Output the (X, Y) coordinate of the center of the cell containing the given text.  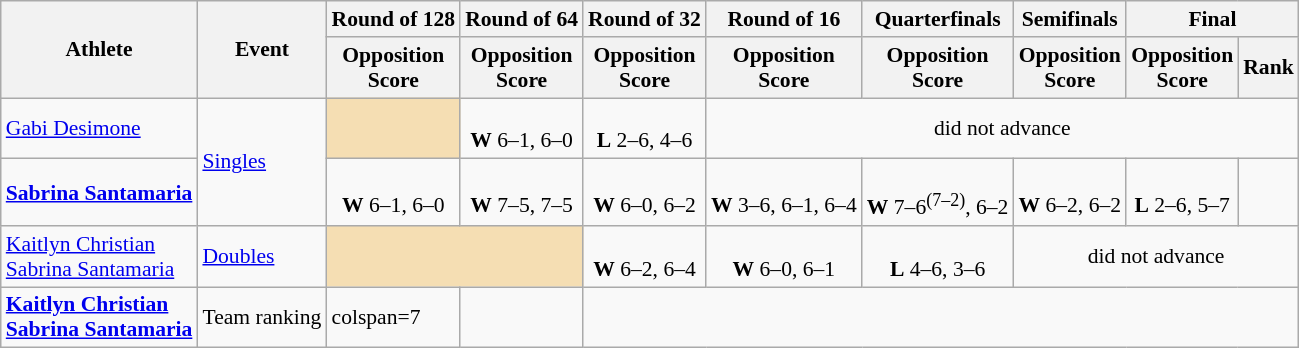
Doubles (262, 256)
Sabrina Santamaria (100, 192)
W 3–6, 6–1, 6–4 (784, 192)
Round of 16 (784, 19)
Round of 128 (393, 19)
Final (1212, 19)
Rank (1268, 68)
L 2–6, 5–7 (1182, 192)
Semifinals (1070, 19)
W 6–2, 6–2 (1070, 192)
W 6–0, 6–2 (644, 192)
Singles (262, 162)
W 6–2, 6–4 (644, 256)
Quarterfinals (938, 19)
L 2–6, 4–6 (644, 128)
Team ranking (262, 318)
W 6–0, 6–1 (784, 256)
Athlete (100, 50)
W 7–5, 7–5 (522, 192)
W 7–6(7–2), 6–2 (938, 192)
Event (262, 50)
L 4–6, 3–6 (938, 256)
Round of 64 (522, 19)
Round of 32 (644, 19)
Gabi Desimone (100, 128)
colspan=7 (393, 318)
